For the text-containing cell, return its midpoint in [x, y] coordinate format. 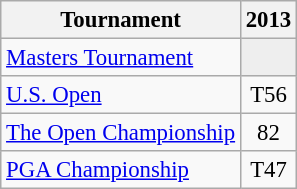
2013 [268, 20]
Tournament [121, 20]
PGA Championship [121, 170]
T56 [268, 95]
The Open Championship [121, 133]
Masters Tournament [121, 58]
T47 [268, 170]
82 [268, 133]
U.S. Open [121, 95]
